Determine the [X, Y] coordinate at the center of the cell enclosing the given text.  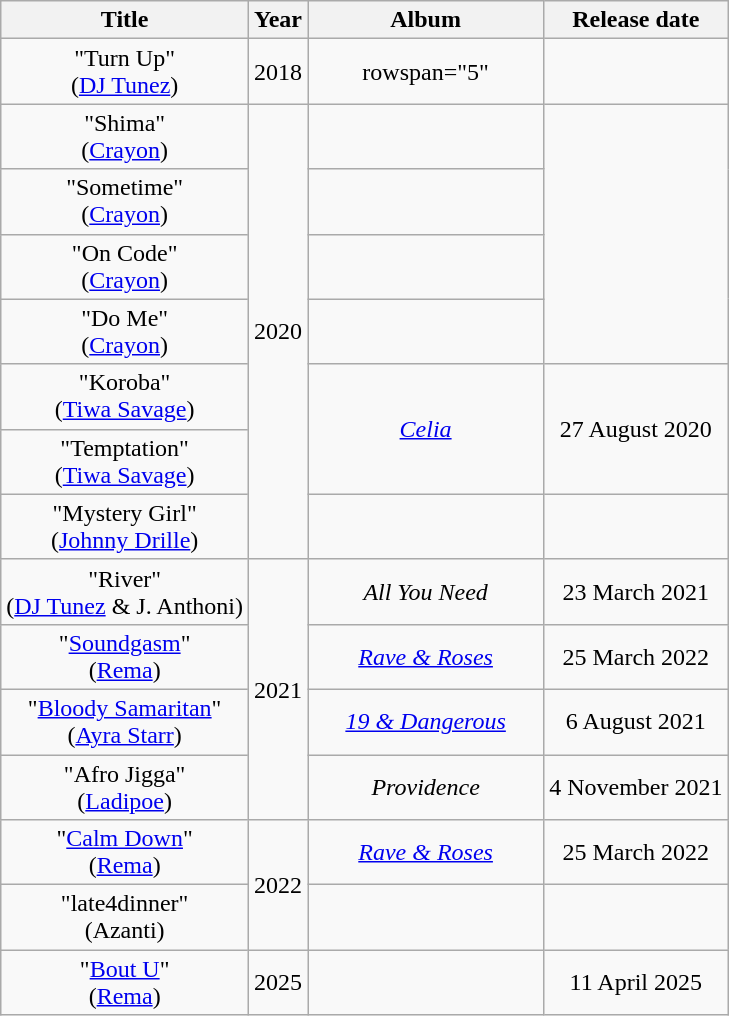
"Koroba" (Tiwa Savage) [125, 396]
Providence [426, 786]
2020 [278, 332]
"Shima" (Crayon) [125, 136]
"Turn Up" (DJ Tunez) [125, 72]
"Temptation" (Tiwa Savage) [125, 462]
"late4dinner" (Azanti) [125, 918]
19 & Dangerous [426, 722]
"Bloody Samaritan" (Ayra Starr) [125, 722]
Release date [636, 20]
6 August 2021 [636, 722]
Celia [426, 429]
2021 [278, 689]
"Do Me" (Crayon) [125, 332]
All You Need [426, 592]
"Sometime" (Crayon) [125, 202]
Title [125, 20]
11 April 2025 [636, 982]
"On Code" (Crayon) [125, 266]
"Soundgasm" (Rema) [125, 656]
27 August 2020 [636, 429]
2025 [278, 982]
"Calm Down" (Rema) [125, 852]
23 March 2021 [636, 592]
Album [426, 20]
"Mystery Girl" (Johnny Drille) [125, 526]
"River" (DJ Tunez & J. Anthoni) [125, 592]
"Afro Jigga" (Ladipoe) [125, 786]
Year [278, 20]
2018 [278, 72]
"Bout U" (Rema) [125, 982]
2022 [278, 885]
rowspan="5" [426, 72]
4 November 2021 [636, 786]
